Scan for the cell matching the given text and deliver its (X, Y) coordinate at center. 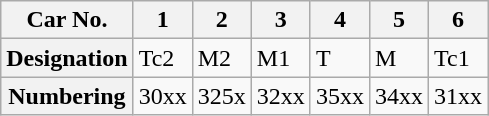
34xx (398, 96)
T (340, 58)
325x (222, 96)
Tc1 (458, 58)
1 (162, 20)
32xx (280, 96)
M (398, 58)
2 (222, 20)
5 (398, 20)
31xx (458, 96)
35xx (340, 96)
3 (280, 20)
Car No. (67, 20)
Designation (67, 58)
M2 (222, 58)
30xx (162, 96)
4 (340, 20)
M1 (280, 58)
6 (458, 20)
Tc2 (162, 58)
Numbering (67, 96)
